Return the (x, y) coordinate for the center point of the cell that contains the specified text.  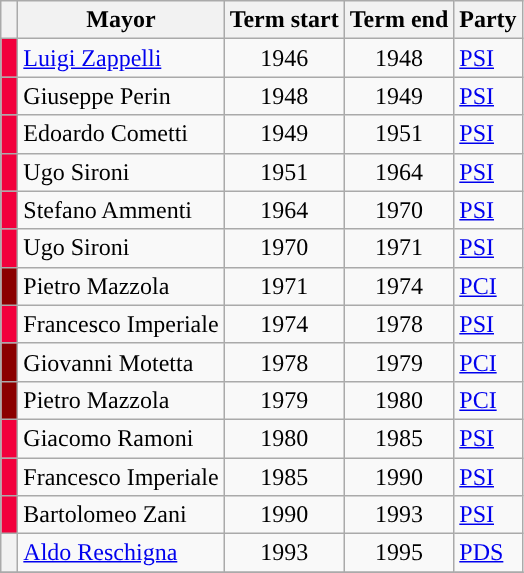
1946 (284, 58)
1995 (399, 553)
PDS (488, 553)
Party (488, 20)
Edoardo Cometti (121, 134)
Luigi Zappelli (121, 58)
Mayor (121, 20)
Term start (284, 20)
Stefano Ammenti (121, 210)
Giuseppe Perin (121, 96)
Term end (399, 20)
Bartolomeo Zani (121, 515)
Giacomo Ramoni (121, 438)
Aldo Reschigna (121, 553)
Giovanni Motetta (121, 362)
